Find where the given text appears and provide that cell's center as [x, y] coordinate. 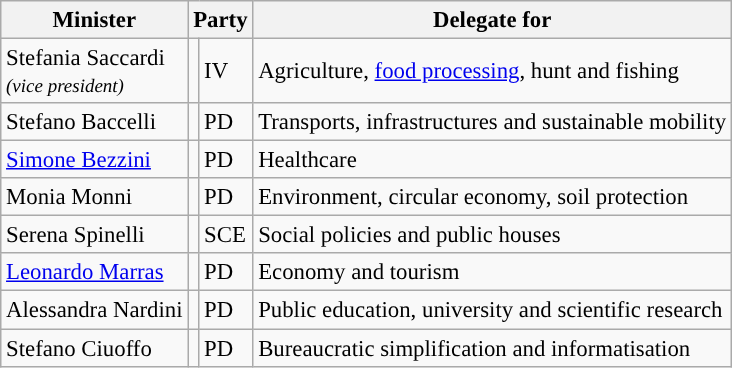
Economy and tourism [492, 273]
SCE [226, 235]
Leonardo Marras [94, 273]
Monia Monni [94, 197]
Stefano Baccelli [94, 122]
Serena Spinelli [94, 235]
Transports, infrastructures and sustainable mobility [492, 122]
Social policies and public houses [492, 235]
Stefano Ciuoffo [94, 348]
Stefania Saccardi(vice president) [94, 72]
Bureaucratic simplification and informatisation [492, 348]
Party [220, 20]
Minister [94, 20]
Delegate for [492, 20]
Public education, university and scientific research [492, 310]
Healthcare [492, 160]
Simone Bezzini [94, 160]
Agriculture, food processing, hunt and fishing [492, 72]
Environment, circular economy, soil protection [492, 197]
IV [226, 72]
Alessandra Nardini [94, 310]
